From the cell containing the given text, extract its center point as (X, Y) coordinate. 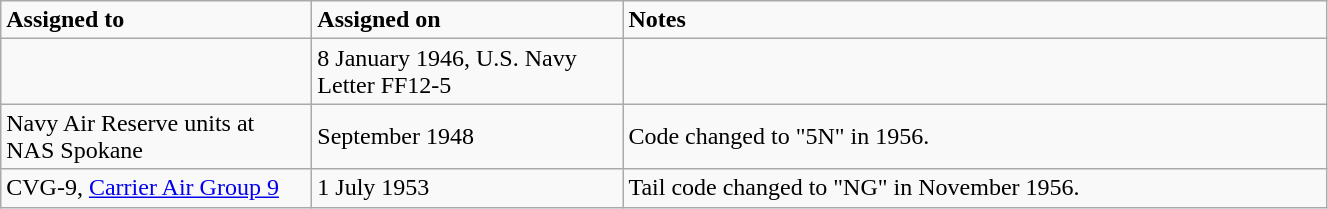
CVG-9, Carrier Air Group 9 (156, 188)
Assigned to (156, 20)
Navy Air Reserve units at NAS Spokane (156, 136)
September 1948 (468, 136)
Notes (975, 20)
Code changed to "5N" in 1956. (975, 136)
1 July 1953 (468, 188)
Assigned on (468, 20)
8 January 1946, U.S. Navy Letter FF12-5 (468, 72)
Tail code changed to "NG" in November 1956. (975, 188)
